From the cell containing the given text, extract its center point as [X, Y] coordinate. 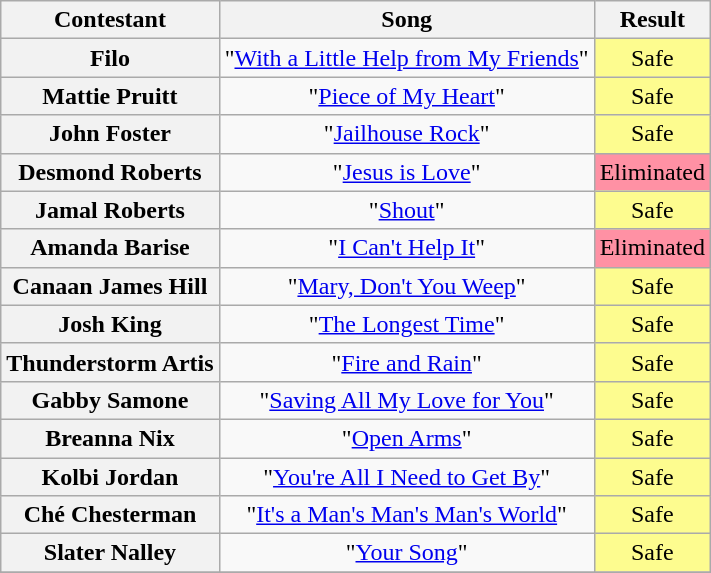
"Jailhouse Rock" [406, 134]
"Piece of My Heart" [406, 96]
Slater Nalley [110, 553]
Desmond Roberts [110, 172]
"Open Arms" [406, 438]
"Your Song" [406, 553]
Kolbi Jordan [110, 477]
John Foster [110, 134]
"It's a Man's Man's Man's World" [406, 515]
"Fire and Rain" [406, 362]
Contestant [110, 20]
Jamal Roberts [110, 210]
"The Longest Time" [406, 324]
Ché Chesterman [110, 515]
"Jesus is Love" [406, 172]
Amanda Barise [110, 248]
Thunderstorm Artis [110, 362]
Mattie Pruitt [110, 96]
"Saving All My Love for You" [406, 400]
"Shout" [406, 210]
Breanna Nix [110, 438]
Josh King [110, 324]
Result [652, 20]
"You're All I Need to Get By" [406, 477]
Song [406, 20]
Gabby Samone [110, 400]
Canaan James Hill [110, 286]
Filo [110, 58]
"With a Little Help from My Friends" [406, 58]
"Mary, Don't You Weep" [406, 286]
"I Can't Help It" [406, 248]
